Return (X, Y) of the center of cell containing provided text 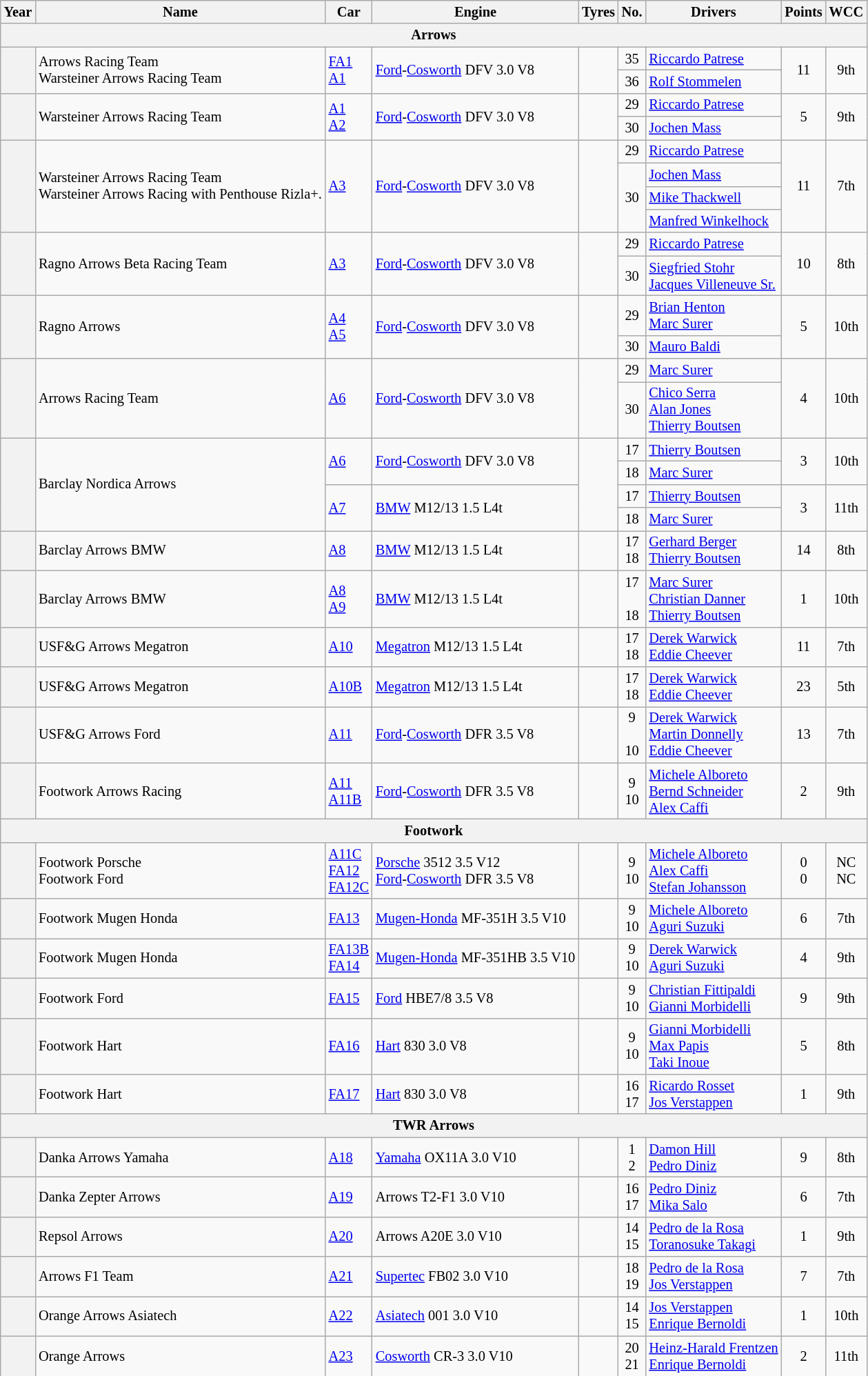
A18 (349, 1157)
Name (180, 12)
Manfred Winkelhock (713, 221)
Warsteiner Arrows Racing Team Warsteiner Arrows Racing with Penthouse Rizla+. (180, 186)
23 (803, 686)
A21 (349, 1277)
FA16 (349, 1046)
36 (632, 81)
A4A5 (349, 327)
Footwork (434, 830)
Orange Arrows Asiatech (180, 1316)
Arrows Racing Team (180, 399)
Damon Hill Pedro Diniz (713, 1157)
Points (803, 12)
Derek Warwick Aguri Suzuki (713, 958)
Tyres (598, 12)
WCC (847, 12)
TWR Arrows (434, 1126)
Footwork Porsche Footwork Ford (180, 870)
Danka Zepter Arrows (180, 1197)
Arrows F1 Team (180, 1277)
USF&G Arrows Ford (180, 735)
Mauro Baldi (713, 347)
A23 (349, 1356)
A1A2 (349, 116)
Barclay Nordica Arrows (180, 484)
Warsteiner Arrows Racing Team (180, 116)
Christian Fittipaldi Gianni Morbidelli (713, 998)
Mugen-Honda MF-351H 3.5 V10 (476, 919)
Footwork Ford (180, 998)
Asiatech 001 3.0 V10 (476, 1316)
Car (349, 12)
Gianni Morbidelli Max Papis Taki Inoue (713, 1046)
A19 (349, 1197)
FA1A1 (349, 70)
Porsche 3512 3.5 V12Ford-Cosworth DFR 3.5 V8 (476, 870)
Jos Verstappen Enrique Bernoldi (713, 1316)
Arrows Racing Team Warsteiner Arrows Racing Team (180, 70)
Arrows T2-F1 3.0 V10 (476, 1197)
Pedro de la Rosa Jos Verstappen (713, 1277)
Yamaha OX11A 3.0 V10 (476, 1157)
A11A11B (349, 791)
Year (18, 12)
NCNC (847, 870)
Footwork Arrows Racing (180, 791)
A7 (349, 508)
Cosworth CR-3 3.0 V10 (476, 1356)
1819 (632, 1277)
FA17 (349, 1094)
14 (803, 550)
Michele Alboreto Aguri Suzuki (713, 919)
Pedro de la Rosa Toranosuke Takagi (713, 1237)
Rolf Stommelen (713, 81)
No. (632, 12)
10 (803, 263)
35 (632, 59)
Ragno Arrows Beta Racing Team (180, 263)
Arrows (434, 35)
FA13BFA14 (349, 958)
FA15 (349, 998)
Danka Arrows Yamaha (180, 1157)
A10B (349, 686)
A8 (349, 550)
Brian Henton Marc Surer (713, 315)
Mike Thackwell (713, 198)
A11CFA12FA12C (349, 870)
Arrows A20E 3.0 V10 (476, 1237)
Gerhard Berger Thierry Boutsen (713, 550)
Supertec FB02 3.0 V10 (476, 1277)
Drivers (713, 12)
Mugen-Honda MF-351HB 3.5 V10 (476, 958)
Pedro Diniz Mika Salo (713, 1197)
FA13 (349, 919)
2021 (632, 1356)
Siegfried Stohr Jacques Villeneuve Sr. (713, 276)
00 (803, 870)
Engine (476, 12)
Orange Arrows (180, 1356)
12 (632, 1157)
Repsol Arrows (180, 1237)
A20 (349, 1237)
Ford HBE7/8 3.5 V8 (476, 998)
Chico Serra Alan Jones Thierry Boutsen (713, 410)
A11 (349, 735)
13 (803, 735)
Ragno Arrows (180, 327)
Michele Alboreto Alex Caffi Stefan Johansson (713, 870)
A8A9 (349, 599)
Marc Surer Christian Danner Thierry Boutsen (713, 599)
A10 (349, 647)
A22 (349, 1316)
Heinz-Harald Frentzen Enrique Bernoldi (713, 1356)
Ricardo Rosset Jos Verstappen (713, 1094)
Derek Warwick Martin Donnelly Eddie Cheever (713, 735)
7 (803, 1277)
5th (847, 686)
Michele Alboreto Bernd Schneider Alex Caffi (713, 791)
